Return the [x, y] coordinate for the center point of the cell that contains the specified text.  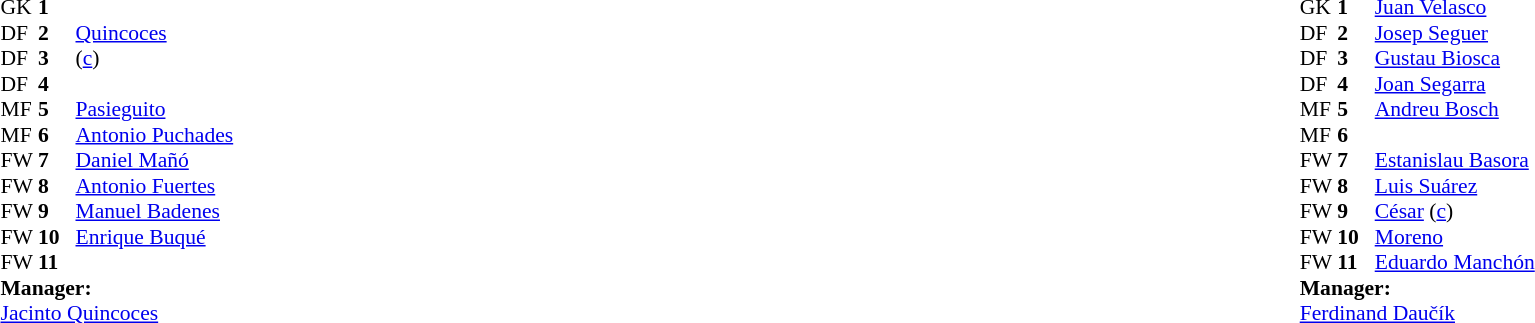
Gustau Biosca [1455, 59]
Daniel Mañó [155, 161]
Josep Seguer [1455, 33]
Pasieguito [155, 109]
Andreu Bosch [1455, 109]
Antonio Puchades [155, 135]
(c) [155, 59]
Joan Segarra [1455, 84]
Enrique Buqué [155, 237]
Estanislau Basora [1455, 161]
Antonio Fuertes [155, 186]
Moreno [1455, 237]
Eduardo Manchón [1455, 263]
Luis Suárez [1455, 186]
Manuel Badenes [155, 211]
Quincoces [155, 33]
César (c) [1455, 211]
